For the text-containing cell, return its midpoint in (x, y) coordinate format. 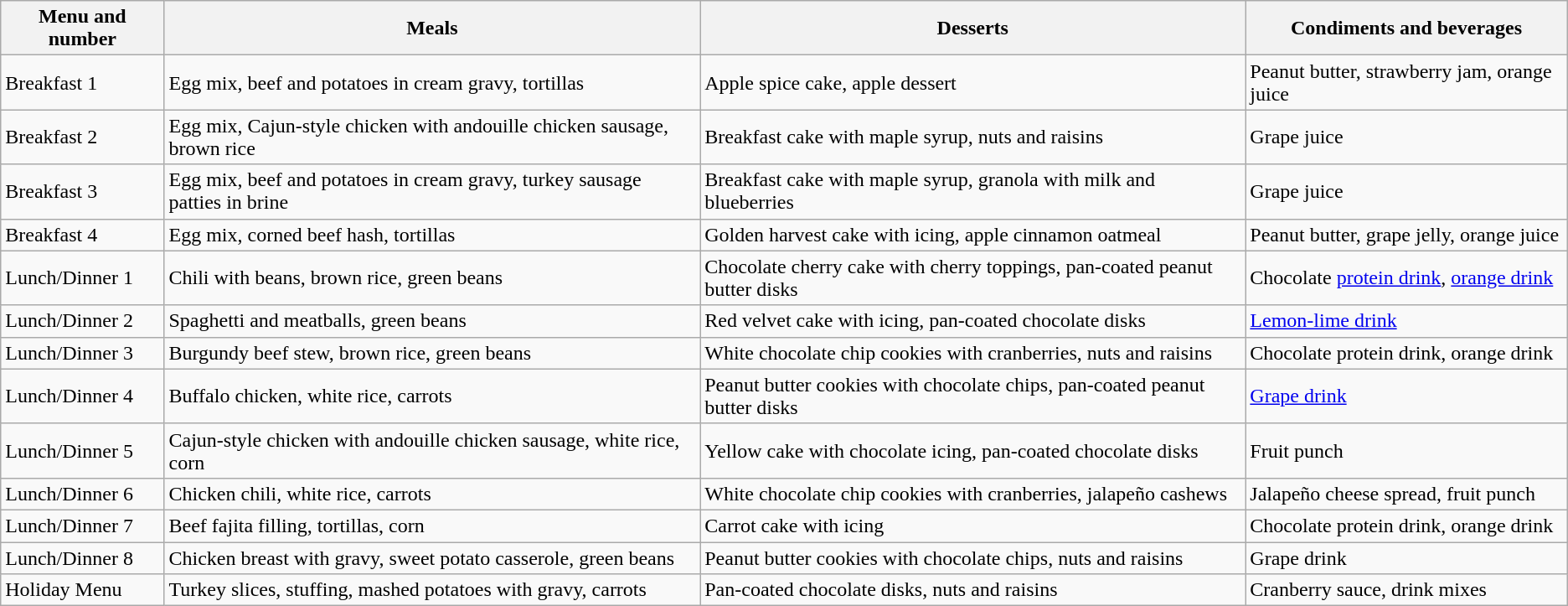
Peanut butter cookies with chocolate chips, nuts and raisins (973, 557)
Fruit punch (1406, 451)
Apple spice cake, apple dessert (973, 82)
Lunch/Dinner 6 (82, 494)
Desserts (973, 28)
Breakfast 4 (82, 235)
Lemon-lime drink (1406, 321)
Spaghetti and meatballs, green beans (432, 321)
Menu and number (82, 28)
Peanut butter, grape jelly, orange juice (1406, 235)
Beef fajita filling, tortillas, corn (432, 526)
Egg mix, beef and potatoes in cream gravy, turkey sausage patties in brine (432, 191)
Holiday Menu (82, 590)
Chicken chili, white rice, carrots (432, 494)
Lunch/Dinner 5 (82, 451)
Lunch/Dinner 2 (82, 321)
Breakfast cake with maple syrup, nuts and raisins (973, 137)
Peanut butter cookies with chocolate chips, pan-coated peanut butter disks (973, 396)
Cranberry sauce, drink mixes (1406, 590)
Lunch/Dinner 1 (82, 278)
Condiments and beverages (1406, 28)
Carrot cake with icing (973, 526)
Breakfast 3 (82, 191)
Egg mix, corned beef hash, tortillas (432, 235)
Red velvet cake with icing, pan-coated chocolate disks (973, 321)
Egg mix, beef and potatoes in cream gravy, tortillas (432, 82)
Peanut butter, strawberry jam, orange juice (1406, 82)
Cajun-style chicken with andouille chicken sausage, white rice, corn (432, 451)
Golden harvest cake with icing, apple cinnamon oatmeal (973, 235)
Burgundy beef stew, brown rice, green beans (432, 353)
Breakfast cake with maple syrup, granola with milk and blueberries (973, 191)
Meals (432, 28)
Turkey slices, stuffing, mashed potatoes with gravy, carrots (432, 590)
Chili with beans, brown rice, green beans (432, 278)
Lunch/Dinner 3 (82, 353)
Chicken breast with gravy, sweet potato casserole, green beans (432, 557)
Buffalo chicken, white rice, carrots (432, 396)
Jalapeño cheese spread, fruit punch (1406, 494)
White chocolate chip cookies with cranberries, nuts and raisins (973, 353)
Breakfast 2 (82, 137)
Egg mix, Cajun-style chicken with andouille chicken sausage, brown rice (432, 137)
Pan-coated chocolate disks, nuts and raisins (973, 590)
Lunch/Dinner 7 (82, 526)
White chocolate chip cookies with cranberries, jalapeño cashews (973, 494)
Chocolate cherry cake with cherry toppings, pan-coated peanut butter disks (973, 278)
Lunch/Dinner 4 (82, 396)
Breakfast 1 (82, 82)
Yellow cake with chocolate icing, pan-coated chocolate disks (973, 451)
Lunch/Dinner 8 (82, 557)
